Pinpoint the cell where the given text exists, returning its [X, Y] midpoint coordinate. 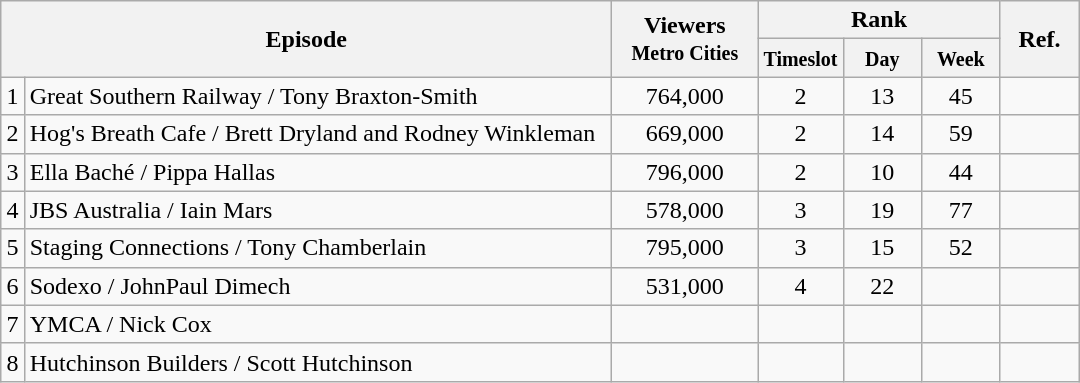
5 [12, 248]
795,000 [685, 248]
14 [882, 134]
531,000 [685, 286]
Day [882, 58]
19 [882, 210]
Staging Connections / Tony Chamberlain [318, 248]
Ella Baché / Pippa Hallas [318, 172]
1 [12, 96]
ViewersMetro Cities [685, 39]
Sodexo / JohnPaul Dimech [318, 286]
Ref. [1040, 39]
Great Southern Railway / Tony Braxton-Smith [318, 96]
578,000 [685, 210]
YMCA / Nick Cox [318, 324]
Hutchinson Builders / Scott Hutchinson [318, 362]
796,000 [685, 172]
6 [12, 286]
59 [962, 134]
JBS Australia / Iain Mars [318, 210]
Week [962, 58]
7 [12, 324]
8 [12, 362]
52 [962, 248]
Timeslot [800, 58]
Episode [306, 39]
10 [882, 172]
669,000 [685, 134]
45 [962, 96]
13 [882, 96]
Rank [879, 20]
764,000 [685, 96]
77 [962, 210]
Hog's Breath Cafe / Brett Dryland and Rodney Winkleman [318, 134]
22 [882, 286]
44 [962, 172]
15 [882, 248]
